Return [X, Y] of the center of cell containing provided text 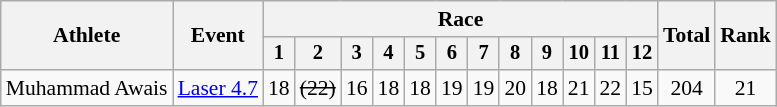
12 [642, 54]
20 [515, 88]
6 [452, 54]
Laser 4.7 [218, 88]
11 [611, 54]
3 [357, 54]
16 [357, 88]
22 [611, 88]
Rank [746, 36]
9 [547, 54]
7 [484, 54]
1 [279, 54]
Muhammad Awais [87, 88]
10 [579, 54]
2 [318, 54]
4 [389, 54]
5 [420, 54]
8 [515, 54]
204 [686, 88]
15 [642, 88]
(22) [318, 88]
Total [686, 36]
Athlete [87, 36]
Race [460, 19]
Event [218, 36]
